Detect which cell encompasses the target text, then output its (x, y) center coordinate. 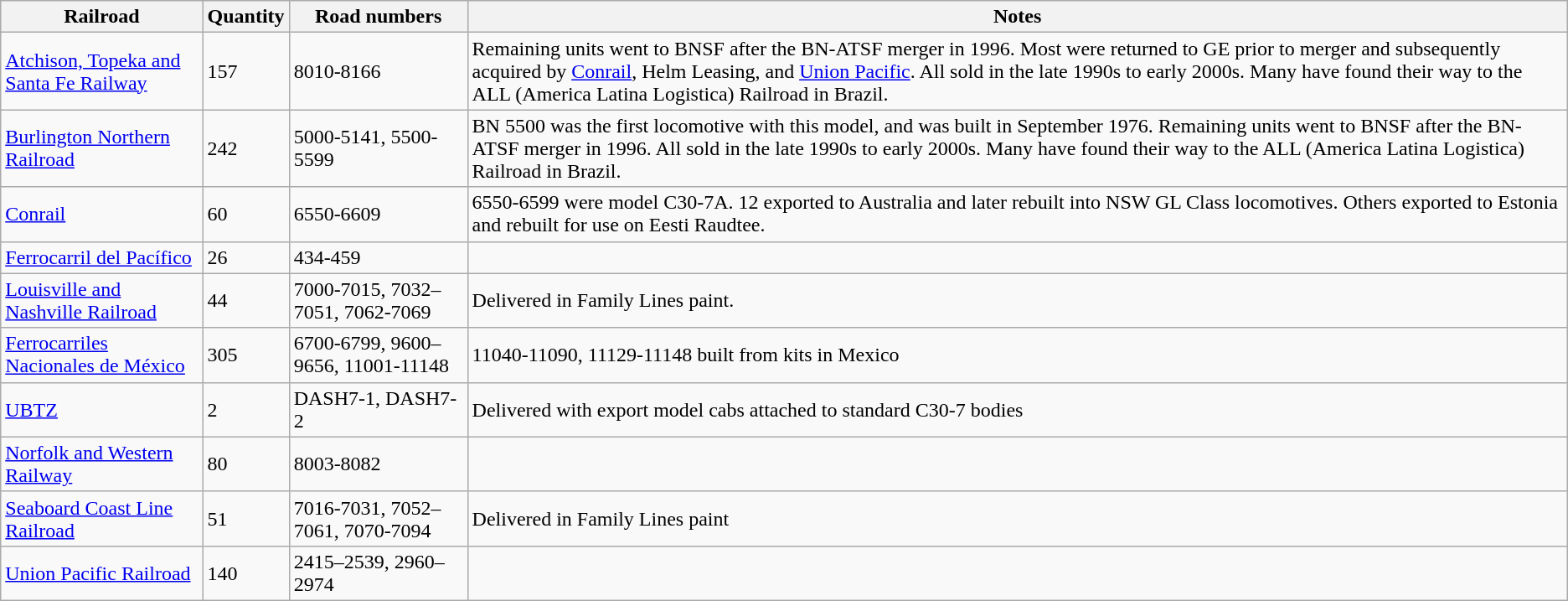
Atchison, Topeka and Santa Fe Railway (102, 71)
Seaboard Coast Line Railroad (102, 518)
8010-8166 (379, 71)
434-459 (379, 257)
Ferrocarriles Nacionales de México (102, 355)
Road numbers (379, 17)
6550-6609 (379, 215)
6700-6799, 9600–9656, 11001-11148 (379, 355)
8003-8082 (379, 464)
Delivered in Family Lines paint (1017, 518)
UBTZ (102, 409)
Louisville and Nashville Railroad (102, 300)
Conrail (102, 215)
2415–2539, 2960–2974 (379, 573)
242 (246, 148)
Burlington Northern Railroad (102, 148)
7000-7015, 7032–7051, 7062-7069 (379, 300)
Union Pacific Railroad (102, 573)
60 (246, 215)
11040-11090, 11129-11148 built from kits in Mexico (1017, 355)
DASH7-1, DASH7-2 (379, 409)
80 (246, 464)
305 (246, 355)
Delivered with export model cabs attached to standard C30-7 bodies (1017, 409)
157 (246, 71)
Quantity (246, 17)
51 (246, 518)
Ferrocarril del Pacífico (102, 257)
Notes (1017, 17)
Delivered in Family Lines paint. (1017, 300)
26 (246, 257)
Railroad (102, 17)
7016-7031, 7052–7061, 7070-7094 (379, 518)
2 (246, 409)
44 (246, 300)
Norfolk and Western Railway (102, 464)
140 (246, 573)
5000-5141, 5500-5599 (379, 148)
